For the text-containing cell, return its midpoint in [X, Y] coordinate format. 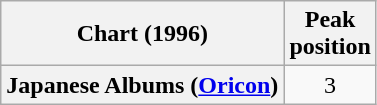
Peak position [330, 34]
3 [330, 85]
Japanese Albums (Oricon) [142, 85]
Chart (1996) [142, 34]
